From the cell containing the given text, extract its center point as [x, y] coordinate. 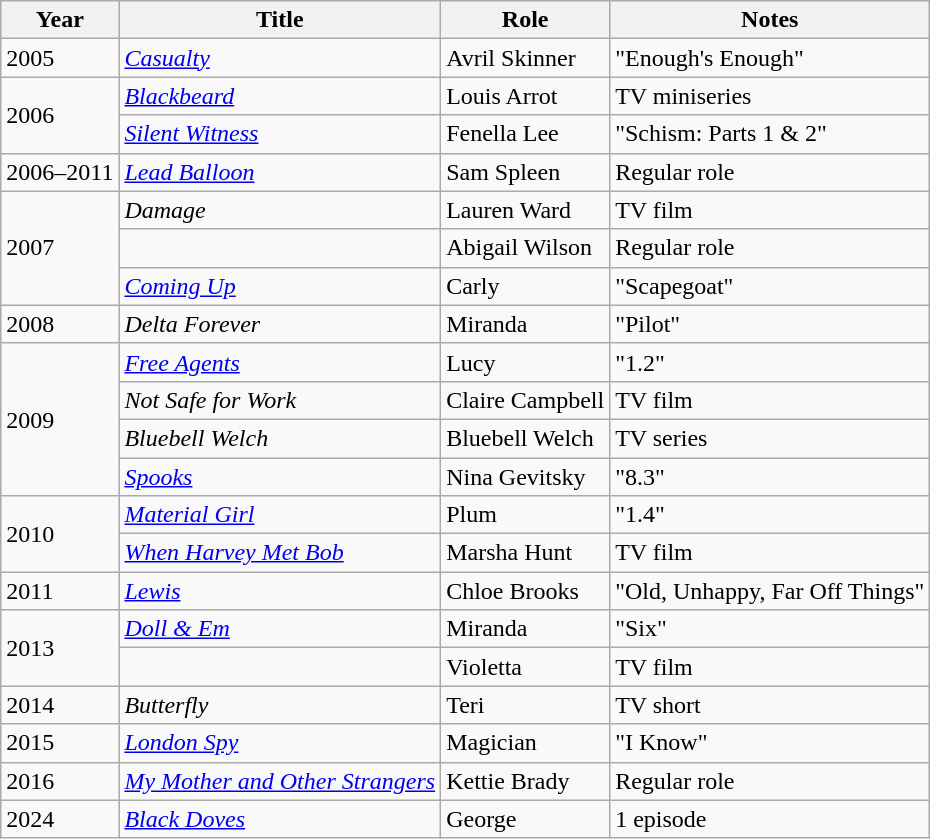
Lead Balloon [280, 172]
"Schism: Parts 1 & 2" [770, 134]
Blackbeard [280, 96]
George [526, 819]
London Spy [280, 743]
Chloe Brooks [526, 591]
Louis Arrot [526, 96]
Lewis [280, 591]
Not Safe for Work [280, 400]
Magician [526, 743]
TV series [770, 438]
Plum [526, 515]
Nina Gevitsky [526, 477]
TV miniseries [770, 96]
Casualty [280, 58]
Lauren Ward [526, 210]
Doll & Em [280, 629]
Black Doves [280, 819]
Butterfly [280, 705]
Coming Up [280, 286]
Lucy [526, 362]
1 episode [770, 819]
"8.3" [770, 477]
My Mother and Other Strangers [280, 781]
Teri [526, 705]
Damage [280, 210]
Abigail Wilson [526, 248]
"Six" [770, 629]
Delta Forever [280, 324]
2015 [60, 743]
2005 [60, 58]
Avril Skinner [526, 58]
2006 [60, 115]
"1.2" [770, 362]
Sam Spleen [526, 172]
Notes [770, 20]
2010 [60, 534]
2014 [60, 705]
Fenella Lee [526, 134]
2008 [60, 324]
TV short [770, 705]
2011 [60, 591]
2013 [60, 648]
Spooks [280, 477]
2007 [60, 248]
Role [526, 20]
2016 [60, 781]
2024 [60, 819]
Claire Campbell [526, 400]
Year [60, 20]
Carly [526, 286]
Title [280, 20]
"Enough's Enough" [770, 58]
"I Know" [770, 743]
Kettie Brady [526, 781]
Free Agents [280, 362]
When Harvey Met Bob [280, 553]
"1.4" [770, 515]
2009 [60, 419]
2006–2011 [60, 172]
"Pilot" [770, 324]
Silent Witness [280, 134]
Marsha Hunt [526, 553]
"Scapegoat" [770, 286]
Violetta [526, 667]
"Old, Unhappy, Far Off Things" [770, 591]
Material Girl [280, 515]
